Capture the cell that displays the provided text and extract its (x, y) central coordinate. 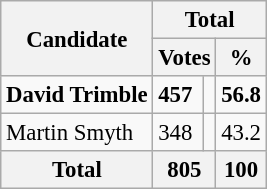
348 (178, 133)
Martin Smyth (77, 133)
100 (241, 170)
% (241, 58)
Votes (184, 58)
Candidate (77, 38)
43.2 (241, 133)
56.8 (241, 95)
805 (184, 170)
David Trimble (77, 95)
457 (178, 95)
